Return the [X, Y] coordinate for the center point of the cell that contains the specified text.  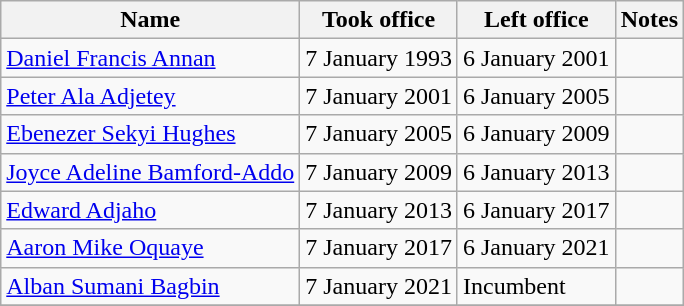
Ebenezer Sekyi Hughes [150, 134]
6 January 2001 [536, 58]
6 January 2009 [536, 134]
Took office [379, 20]
Edward Adjaho [150, 210]
Peter Ala Adjetey [150, 96]
Joyce Adeline Bamford-Addo [150, 172]
7 January 2009 [379, 172]
7 January 1993 [379, 58]
7 January 2013 [379, 210]
7 January 2021 [379, 286]
6 January 2021 [536, 248]
6 January 2005 [536, 96]
7 January 2017 [379, 248]
7 January 2005 [379, 134]
Name [150, 20]
Aaron Mike Oquaye [150, 248]
Alban Sumani Bagbin [150, 286]
Daniel Francis Annan [150, 58]
Notes [649, 20]
Incumbent [536, 286]
Left office [536, 20]
6 January 2013 [536, 172]
6 January 2017 [536, 210]
7 January 2001 [379, 96]
